Return the (x, y) coordinate for the center point of the cell that contains the specified text.  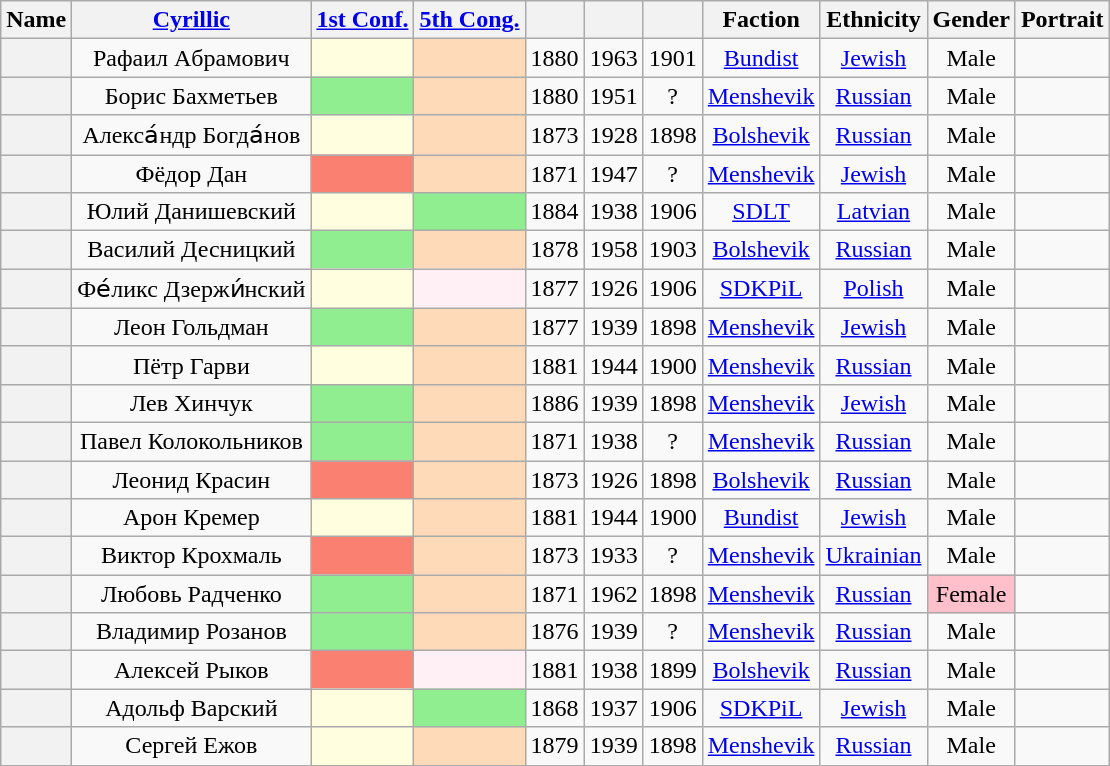
Ethnicity (874, 20)
Latvian (874, 212)
Рафаил Aбрамович (192, 58)
1884 (554, 212)
1958 (614, 250)
1886 (554, 403)
1878 (554, 250)
Алекса́ндр Богда́нов (192, 135)
Cyrillic (192, 20)
Леонид Красин (192, 479)
Василий Десницкий (192, 250)
SDLT (761, 212)
Portrait (1062, 20)
Ukrainian (874, 556)
1868 (554, 708)
Лев Хинчук (192, 403)
1876 (554, 632)
Фе́ликс Дзержи́нский (192, 289)
Арон Кремер (192, 518)
Юлий Данишевский (192, 212)
1901 (672, 58)
1933 (614, 556)
1937 (614, 708)
1962 (614, 594)
Виктор Крохмаль (192, 556)
Леон Гольдман (192, 327)
Фёдор Дан (192, 173)
Борис Бахметьев (192, 96)
Name (36, 20)
1928 (614, 135)
Алексей Рыков (192, 670)
Сергей Ежов (192, 746)
Павел Колокольников (192, 441)
1963 (614, 58)
Владимир Розанов (192, 632)
Faction (761, 20)
1st Conf. (362, 20)
Любовь Радченко (192, 594)
Пётр Гарви (192, 365)
Адольф Варский (192, 708)
1903 (672, 250)
Gender (971, 20)
1879 (554, 746)
1947 (614, 173)
Female (971, 594)
Polish (874, 289)
1951 (614, 96)
1899 (672, 670)
5th Cong. (470, 20)
